Capture the cell that displays the provided text and extract its (x, y) central coordinate. 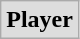
Player (40, 20)
